Search for the cell housing the specified text and yield its (X, Y) center coordinate. 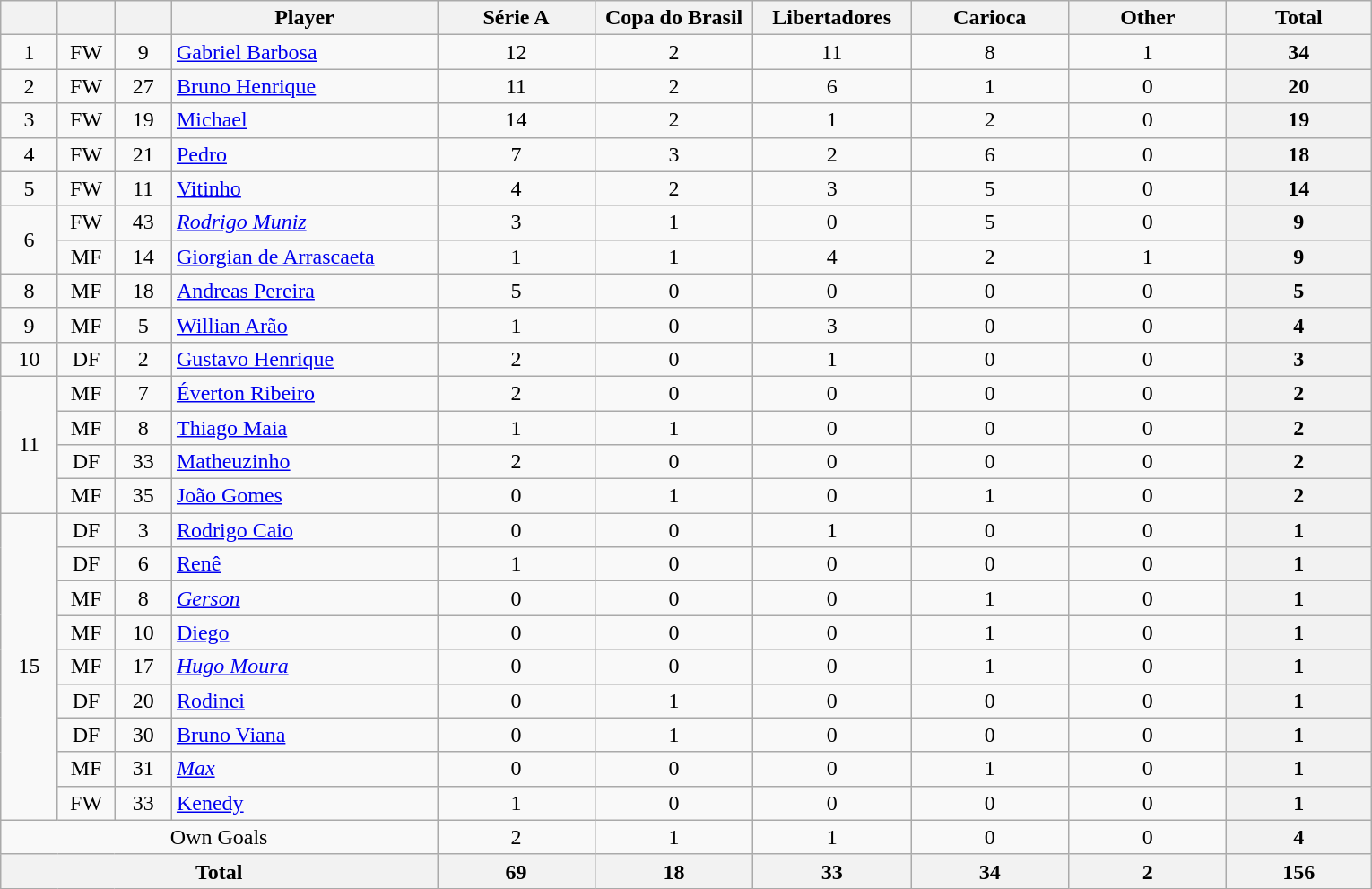
Bruno Viana (304, 735)
Giorgian de Arrascaeta (304, 257)
Rodrigo Muniz (304, 222)
Vitinho (304, 188)
Gerson (304, 598)
Matheuzinho (304, 462)
15 (30, 667)
35 (143, 496)
Gabriel Barbosa (304, 52)
Bruno Henrique (304, 86)
Série A (517, 18)
Thiago Maia (304, 428)
Max (304, 769)
69 (517, 871)
30 (143, 735)
Rodrigo Caio (304, 530)
Libertadores (832, 18)
21 (143, 154)
Éverton Ribeiro (304, 393)
Diego (304, 632)
Kenedy (304, 803)
43 (143, 222)
Copa do Brasil (674, 18)
12 (517, 52)
156 (1298, 871)
Gustavo Henrique (304, 359)
Hugo Moura (304, 667)
Rodinei (304, 701)
27 (143, 86)
Andreas Pereira (304, 291)
Renê (304, 564)
Own Goals (219, 837)
Michael (304, 120)
Pedro (304, 154)
Carioca (990, 18)
Player (304, 18)
Other (1148, 18)
31 (143, 769)
17 (143, 667)
Willian Arão (304, 325)
João Gomes (304, 496)
